Capture the cell that displays the provided text and extract its (X, Y) central coordinate. 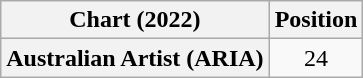
Australian Artist (ARIA) (135, 58)
Position (316, 20)
24 (316, 58)
Chart (2022) (135, 20)
